Detect which cell encompasses the target text, then output its [x, y] center coordinate. 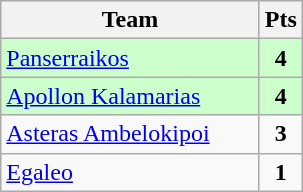
3 [280, 134]
Team [130, 20]
1 [280, 172]
Asteras Ambelokipoi [130, 134]
Apollon Kalamarias [130, 96]
Egaleo [130, 172]
Pts [280, 20]
Panserraikos [130, 58]
